From the cell containing the given text, extract its center point as [X, Y] coordinate. 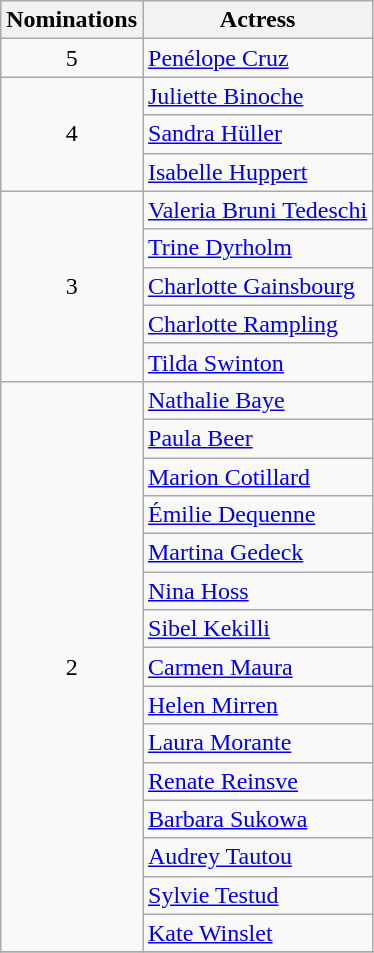
Nathalie Baye [257, 400]
Sandra Hüller [257, 134]
Valeria Bruni Tedeschi [257, 210]
Tilda Swinton [257, 362]
Barbara Sukowa [257, 819]
5 [72, 58]
Charlotte Gainsbourg [257, 286]
Actress [257, 20]
3 [72, 286]
Carmen Maura [257, 667]
Audrey Tautou [257, 857]
Juliette Binoche [257, 96]
Paula Beer [257, 438]
Kate Winslet [257, 933]
Sylvie Testud [257, 895]
Charlotte Rampling [257, 324]
4 [72, 134]
Marion Cotillard [257, 477]
Émilie Dequenne [257, 515]
Nina Hoss [257, 591]
Helen Mirren [257, 705]
Renate Reinsve [257, 781]
Isabelle Huppert [257, 172]
Penélope Cruz [257, 58]
Laura Morante [257, 743]
Trine Dyrholm [257, 248]
Nominations [72, 20]
Martina Gedeck [257, 553]
2 [72, 666]
Sibel Kekilli [257, 629]
